Pinpoint the cell where the given text exists, returning its [x, y] midpoint coordinate. 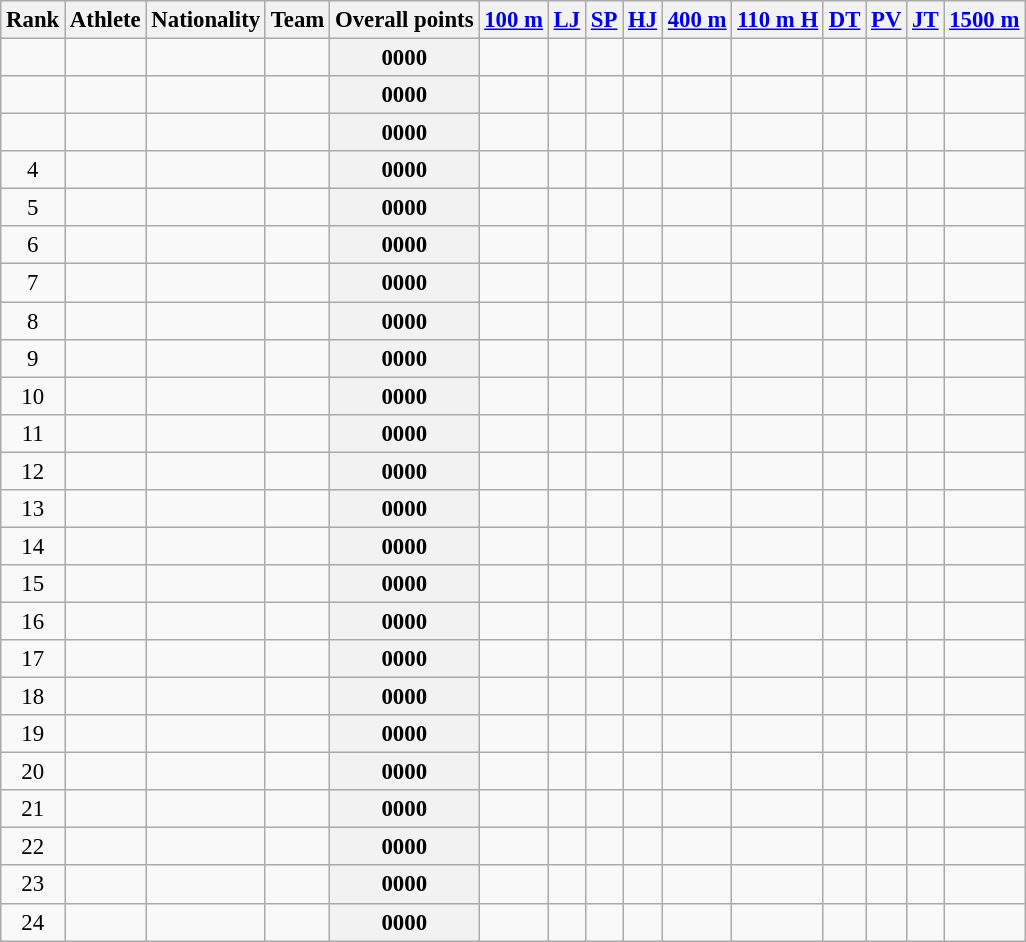
19 [33, 734]
14 [33, 546]
22 [33, 847]
6 [33, 245]
18 [33, 697]
LJ [566, 20]
12 [33, 471]
8 [33, 321]
110 m H [778, 20]
Nationality [206, 20]
400 m [696, 20]
24 [33, 922]
Team [297, 20]
Athlete [106, 20]
10 [33, 396]
23 [33, 885]
17 [33, 659]
5 [33, 208]
Rank [33, 20]
DT [844, 20]
20 [33, 772]
15 [33, 584]
4 [33, 170]
9 [33, 358]
7 [33, 283]
Overall points [404, 20]
JT [926, 20]
16 [33, 621]
1500 m [984, 20]
HJ [643, 20]
13 [33, 509]
11 [33, 433]
PV [886, 20]
21 [33, 809]
SP [604, 20]
100 m [514, 20]
